Determine the [x, y] coordinate at the center of the cell enclosing the given text.  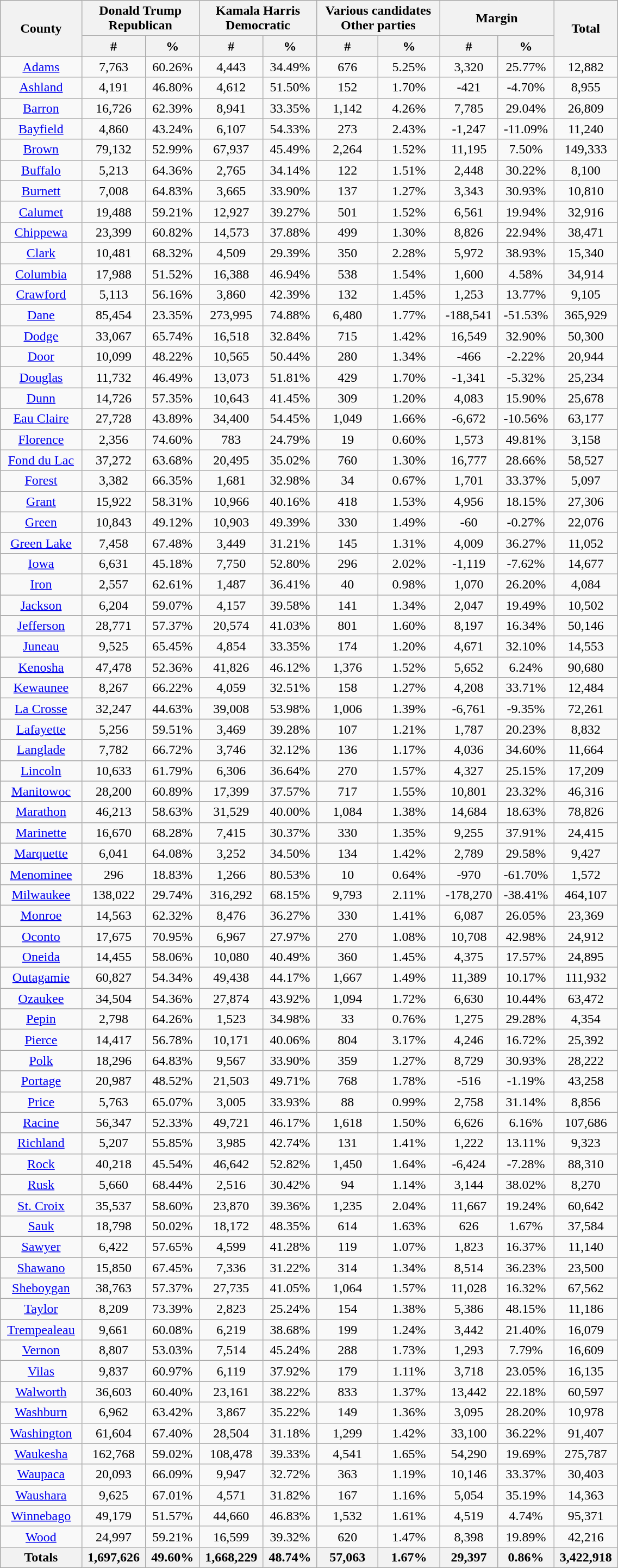
2.02% [409, 563]
20.23% [526, 729]
1,787 [469, 729]
350 [348, 253]
34,400 [231, 419]
9,525 [114, 647]
24,997 [114, 1536]
4,375 [469, 957]
58.31% [172, 501]
48.52% [172, 1081]
Ashland [41, 88]
90,680 [586, 667]
111,932 [586, 978]
131 [348, 1143]
Shawano [41, 1268]
2.43% [409, 129]
-1,341 [469, 377]
36,603 [114, 1392]
3,320 [469, 67]
3,665 [231, 191]
26.05% [526, 915]
34,914 [586, 274]
Green [41, 522]
55.85% [172, 1143]
5,097 [586, 481]
65.74% [172, 336]
1,253 [469, 295]
-1.19% [526, 1081]
359 [348, 1061]
29.58% [526, 853]
10,171 [231, 1040]
28,200 [114, 791]
Portage [41, 1081]
6,967 [231, 936]
Langlade [41, 750]
9,323 [586, 1143]
3,343 [469, 191]
2,798 [114, 1019]
34.14% [290, 170]
4,519 [469, 1516]
15,340 [586, 253]
16.32% [526, 1288]
34,504 [114, 999]
20,093 [114, 1474]
4,208 [469, 688]
7,336 [231, 1268]
13.11% [526, 1143]
1,006 [348, 709]
St. Croix [41, 1205]
66.35% [172, 481]
6,107 [231, 129]
33.71% [526, 688]
5,113 [114, 295]
-60 [469, 522]
2,356 [114, 439]
4,571 [231, 1495]
464,107 [586, 895]
16.37% [526, 1247]
Door [41, 357]
41.45% [290, 398]
4,354 [586, 1019]
418 [348, 501]
28,222 [586, 1061]
57,063 [348, 1557]
10,966 [231, 501]
65.07% [172, 1102]
-516 [469, 1081]
4,246 [469, 1040]
49,721 [231, 1123]
4.26% [409, 108]
429 [348, 377]
2,823 [231, 1309]
1.37% [409, 1392]
1.60% [409, 626]
95,371 [586, 1516]
8,267 [114, 688]
66.22% [172, 688]
2,264 [348, 150]
25,678 [586, 398]
Dunn [41, 398]
41,826 [231, 667]
36.22% [526, 1433]
1,299 [348, 1433]
6,631 [114, 563]
9,427 [586, 853]
10,801 [469, 791]
Rock [41, 1164]
13,073 [231, 377]
42.74% [290, 1143]
7,782 [114, 750]
18.83% [172, 874]
14,677 [586, 563]
53.03% [172, 1350]
1.65% [409, 1454]
145 [348, 543]
51.52% [172, 274]
49.71% [290, 1081]
119 [348, 1247]
Richland [41, 1143]
2,765 [231, 170]
1,094 [348, 999]
11,732 [114, 377]
56,347 [114, 1123]
1.55% [409, 791]
16,549 [469, 336]
51.57% [172, 1516]
1.35% [409, 833]
8,807 [114, 1350]
1.54% [409, 274]
7,763 [114, 67]
Marathon [41, 812]
59.51% [172, 729]
8,941 [231, 108]
-0.27% [526, 522]
22,076 [586, 522]
21,503 [231, 1081]
Trempealeau [41, 1330]
5,213 [114, 170]
22.18% [526, 1392]
0.60% [409, 439]
3,382 [114, 481]
Various candidatesOther parties [378, 18]
136 [348, 750]
21.40% [526, 1330]
59.07% [172, 605]
58.60% [172, 1205]
715 [348, 336]
60.26% [172, 67]
Lafayette [41, 729]
6,422 [114, 1247]
2,047 [469, 605]
Washington [41, 1433]
Marquette [41, 853]
34.60% [526, 750]
1.61% [409, 1516]
24,895 [586, 957]
20,495 [231, 460]
Kewaunee [41, 688]
4,860 [114, 129]
8,826 [469, 232]
6,119 [231, 1371]
14,553 [586, 647]
-5.32% [526, 377]
1.53% [409, 501]
64.36% [172, 170]
7,458 [114, 543]
833 [348, 1392]
49,438 [231, 978]
1.08% [409, 936]
Sheboygan [41, 1288]
804 [348, 1040]
27,306 [586, 501]
48.15% [526, 1309]
3,442 [469, 1330]
0.98% [409, 584]
4,443 [231, 67]
3,449 [231, 543]
16,609 [586, 1350]
68.44% [172, 1185]
60.40% [172, 1392]
31.18% [290, 1433]
-7.28% [526, 1164]
9,947 [231, 1474]
273 [348, 129]
1,376 [348, 667]
14,726 [114, 398]
1.17% [409, 750]
Juneau [41, 647]
5,763 [114, 1102]
-10.56% [526, 419]
34 [348, 481]
149,333 [586, 150]
Sawyer [41, 1247]
23.05% [526, 1371]
-421 [469, 88]
35.02% [290, 460]
Forest [41, 481]
60.97% [172, 1371]
3,469 [231, 729]
39.33% [290, 1454]
760 [348, 460]
1.07% [409, 1247]
38.68% [290, 1330]
9,567 [231, 1061]
27,874 [231, 999]
4.58% [526, 274]
31.21% [290, 543]
9,661 [114, 1330]
1.50% [409, 1123]
30.22% [526, 170]
7,785 [469, 108]
29,397 [469, 1557]
50,300 [586, 336]
1.63% [409, 1226]
360 [348, 957]
40,218 [114, 1164]
162,768 [114, 1454]
7.50% [526, 150]
167 [348, 1495]
18,296 [114, 1061]
8,729 [469, 1061]
134 [348, 853]
12,927 [231, 212]
16,135 [586, 1371]
62.39% [172, 108]
37.57% [290, 791]
14,573 [231, 232]
46,213 [114, 812]
7,514 [231, 1350]
78,826 [586, 812]
10,481 [114, 253]
61.79% [172, 771]
Milwaukee [41, 895]
1,572 [586, 874]
11,028 [469, 1288]
29.74% [172, 895]
67.01% [172, 1495]
1.31% [409, 543]
30.42% [290, 1185]
9,255 [469, 833]
49,179 [114, 1516]
273,995 [231, 315]
Crawford [41, 295]
4,084 [586, 584]
43,258 [586, 1081]
38,763 [114, 1288]
1.14% [409, 1185]
10.17% [526, 978]
36.64% [290, 771]
31,529 [231, 812]
48.35% [290, 1226]
38.22% [290, 1392]
19,488 [114, 212]
6,087 [469, 915]
Rusk [41, 1185]
9,793 [348, 895]
Walworth [41, 1392]
54.36% [172, 999]
16,518 [231, 336]
37.91% [526, 833]
40 [348, 584]
28,771 [114, 626]
107,686 [586, 1123]
27,728 [114, 419]
Total [586, 28]
Manitowoc [41, 791]
54.33% [290, 129]
614 [348, 1226]
620 [348, 1536]
6,561 [469, 212]
9,105 [586, 295]
57.65% [172, 1247]
122 [348, 170]
68.28% [172, 833]
Kenosha [41, 667]
32.12% [290, 750]
57.35% [172, 398]
58.06% [172, 957]
801 [348, 626]
0.76% [409, 1019]
4,327 [469, 771]
7.79% [526, 1350]
-38.41% [526, 895]
1.78% [409, 1081]
35.19% [526, 1495]
7,750 [231, 563]
23,399 [114, 232]
5,652 [469, 667]
-466 [469, 357]
13,442 [469, 1392]
3.17% [409, 1040]
Kamala HarrisDemocratic [258, 18]
67.48% [172, 543]
16,726 [114, 108]
288 [348, 1350]
Oconto [41, 936]
20,987 [114, 1081]
27,735 [231, 1288]
16,777 [469, 460]
138,022 [114, 895]
6.24% [526, 667]
19.94% [526, 212]
1,823 [469, 1247]
768 [348, 1081]
74.88% [290, 315]
63.42% [172, 1412]
-4.70% [526, 88]
3,158 [586, 439]
17,399 [231, 791]
Sauk [41, 1226]
8,476 [231, 915]
1,681 [231, 481]
-11.09% [526, 129]
1.24% [409, 1330]
676 [348, 67]
37.88% [290, 232]
-188,541 [469, 315]
19.89% [526, 1536]
42.98% [526, 936]
16,670 [114, 833]
1.77% [409, 315]
26.20% [526, 584]
Fond du Lac [41, 460]
8,955 [586, 88]
275,787 [586, 1454]
5,660 [114, 1185]
51.81% [290, 377]
14,563 [114, 915]
25,234 [586, 377]
5,972 [469, 253]
39,008 [231, 709]
3,095 [469, 1412]
39.28% [290, 729]
-6,672 [469, 419]
1,697,626 [114, 1557]
37,272 [114, 460]
11,186 [586, 1309]
20,944 [586, 357]
16.34% [526, 626]
60,597 [586, 1392]
1,487 [231, 584]
54.45% [290, 419]
Menominee [41, 874]
23,500 [586, 1268]
8,514 [469, 1268]
60.89% [172, 791]
1,573 [469, 439]
Buffalo [41, 170]
19.24% [526, 1205]
26,809 [586, 108]
19.49% [526, 605]
34.49% [290, 67]
Winnebago [41, 1516]
Waushara [41, 1495]
32,247 [114, 709]
54,290 [469, 1454]
40.49% [290, 957]
3,860 [231, 295]
37.92% [290, 1371]
62.32% [172, 915]
73.39% [172, 1309]
132 [348, 295]
Waupaca [41, 1474]
39.36% [290, 1205]
10,146 [469, 1474]
46,316 [586, 791]
Donald TrumpRepublican [140, 18]
42,216 [586, 1536]
60.82% [172, 232]
68.15% [290, 895]
3,422,918 [586, 1557]
94 [348, 1185]
24,415 [586, 833]
4,509 [231, 253]
46.12% [290, 667]
1,070 [469, 584]
5,386 [469, 1309]
6,480 [348, 315]
1.16% [409, 1495]
41.03% [290, 626]
49.39% [290, 522]
10,643 [231, 398]
38.93% [526, 253]
31.82% [290, 1495]
17,988 [114, 274]
1.19% [409, 1474]
1,450 [348, 1164]
10,810 [586, 191]
39.27% [290, 212]
363 [348, 1474]
46.49% [172, 377]
63,177 [586, 419]
64.08% [172, 853]
Adams [41, 67]
Marinette [41, 833]
45.54% [172, 1164]
24,912 [586, 936]
59.02% [172, 1454]
11,195 [469, 150]
67,562 [586, 1288]
280 [348, 357]
Burnett [41, 191]
Wood [41, 1536]
35,537 [114, 1205]
52.80% [290, 563]
23.35% [172, 315]
66.09% [172, 1474]
10,099 [114, 357]
1,532 [348, 1516]
4,009 [469, 543]
Ozaukee [41, 999]
6,219 [231, 1330]
365,929 [586, 315]
29.28% [526, 1019]
Clark [41, 253]
Columbia [41, 274]
Iron [41, 584]
50,146 [586, 626]
58.63% [172, 812]
8,832 [586, 729]
33,100 [469, 1433]
11,052 [586, 543]
8,209 [114, 1309]
18,172 [231, 1226]
80.53% [290, 874]
499 [348, 232]
783 [231, 439]
-178,270 [469, 895]
19 [348, 439]
8,270 [586, 1185]
1,266 [231, 874]
14,684 [469, 812]
Racine [41, 1123]
2,557 [114, 584]
50.02% [172, 1226]
4,956 [469, 501]
9,625 [114, 1495]
39.58% [290, 605]
Eau Claire [41, 419]
-1,119 [469, 563]
46.17% [290, 1123]
10,633 [114, 771]
La Crosse [41, 709]
27.97% [290, 936]
62.61% [172, 584]
14,455 [114, 957]
-1,247 [469, 129]
Iowa [41, 563]
3,005 [231, 1102]
42.39% [290, 295]
9,837 [114, 1371]
4,671 [469, 647]
Brown [41, 150]
5,256 [114, 729]
7,008 [114, 191]
0.86% [526, 1557]
0.99% [409, 1102]
538 [348, 274]
33,067 [114, 336]
1,084 [348, 812]
1,600 [469, 274]
Oneida [41, 957]
6,962 [114, 1412]
20,574 [231, 626]
4,157 [231, 605]
501 [348, 212]
-6,761 [469, 709]
6,041 [114, 853]
37,584 [586, 1226]
51.50% [290, 88]
1,142 [348, 108]
174 [348, 647]
46.83% [290, 1516]
5,207 [114, 1143]
-6,424 [469, 1164]
34.50% [290, 853]
1.39% [409, 709]
25.24% [290, 1309]
41.28% [290, 1247]
40.16% [290, 501]
-970 [469, 874]
Grant [41, 501]
68.32% [172, 253]
1.47% [409, 1536]
Waukesha [41, 1454]
17.57% [526, 957]
23,870 [231, 1205]
Vilas [41, 1371]
46,642 [231, 1164]
88 [348, 1102]
32.10% [526, 647]
6,626 [469, 1123]
Chippewa [41, 232]
Washburn [41, 1412]
199 [348, 1330]
2.11% [409, 895]
12,882 [586, 67]
314 [348, 1268]
25.15% [526, 771]
28,504 [231, 1433]
52.33% [172, 1123]
11,667 [469, 1205]
45.49% [290, 150]
6.16% [526, 1123]
19.69% [526, 1454]
16.72% [526, 1040]
85,454 [114, 315]
1,293 [469, 1350]
36.41% [290, 584]
158 [348, 688]
49.60% [172, 1557]
66.72% [172, 750]
1,235 [348, 1205]
10,978 [586, 1412]
1.21% [409, 729]
1.73% [409, 1350]
48.74% [290, 1557]
Vernon [41, 1350]
15,922 [114, 501]
141 [348, 605]
54.34% [172, 978]
23,161 [231, 1392]
1.66% [409, 419]
74.60% [172, 439]
40.06% [290, 1040]
18.63% [526, 812]
33 [348, 1019]
38.02% [526, 1185]
30,403 [586, 1474]
32.84% [290, 336]
24.79% [290, 439]
1,049 [348, 419]
1,668,229 [231, 1557]
6,306 [231, 771]
1,667 [348, 978]
56.16% [172, 295]
1,523 [231, 1019]
11,389 [469, 978]
53.98% [290, 709]
137 [348, 191]
10,903 [231, 522]
Taylor [41, 1309]
58,527 [586, 460]
29.39% [290, 253]
23,369 [586, 915]
Jackson [41, 605]
Douglas [41, 377]
4,036 [469, 750]
0.67% [409, 481]
47,478 [114, 667]
1.51% [409, 170]
28.66% [526, 460]
8,856 [586, 1102]
3,144 [469, 1185]
38,471 [586, 232]
8,197 [469, 626]
152 [348, 88]
10.44% [526, 999]
34.98% [290, 1019]
1,222 [469, 1143]
626 [469, 1226]
Florence [41, 439]
1,618 [348, 1123]
309 [348, 398]
45.24% [290, 1350]
4,083 [469, 398]
16,599 [231, 1536]
23.32% [526, 791]
149 [348, 1412]
43.89% [172, 419]
10,080 [231, 957]
717 [348, 791]
3,252 [231, 853]
63.68% [172, 460]
-9.35% [526, 709]
Price [41, 1102]
8,100 [586, 170]
64.26% [172, 1019]
2,448 [469, 170]
46.80% [172, 88]
Margin [497, 18]
107 [348, 729]
Dane [41, 315]
3,746 [231, 750]
79,132 [114, 150]
0.64% [409, 874]
Barron [41, 108]
61,604 [114, 1433]
32.72% [290, 1474]
Polk [41, 1061]
2,516 [231, 1185]
29.04% [526, 108]
11,140 [586, 1247]
11,664 [586, 750]
44.63% [172, 709]
12,484 [586, 688]
70.95% [172, 936]
63,472 [586, 999]
Pepin [41, 1019]
67.45% [172, 1268]
1.72% [409, 999]
14,363 [586, 1495]
67,937 [231, 150]
91,407 [586, 1433]
316,292 [231, 895]
15,850 [114, 1268]
60.08% [172, 1330]
1,064 [348, 1288]
3,985 [231, 1143]
4.74% [526, 1516]
39.32% [290, 1536]
4,854 [231, 647]
10,708 [469, 936]
10,843 [114, 522]
25,392 [586, 1040]
45.18% [172, 563]
16,079 [586, 1330]
2,758 [469, 1102]
4,612 [231, 88]
3,867 [231, 1412]
36.23% [526, 1268]
1.64% [409, 1164]
18.15% [526, 501]
-61.70% [526, 874]
4,059 [231, 688]
3,718 [469, 1371]
31.22% [290, 1268]
6,204 [114, 605]
2,789 [469, 853]
10,565 [231, 357]
88,310 [586, 1164]
32.98% [290, 481]
Calumet [41, 212]
25.77% [526, 67]
52.36% [172, 667]
5,054 [469, 1495]
County [41, 28]
2.04% [409, 1205]
Green Lake [41, 543]
1.36% [409, 1412]
6,630 [469, 999]
65.45% [172, 647]
30.37% [290, 833]
32.51% [290, 688]
10,502 [586, 605]
41.05% [290, 1288]
Jefferson [41, 626]
44.17% [290, 978]
-7.62% [526, 563]
49.81% [526, 439]
72,261 [586, 709]
33.93% [290, 1102]
52.82% [290, 1164]
8,398 [469, 1536]
1,701 [469, 481]
67.40% [172, 1433]
43.92% [290, 999]
17,675 [114, 936]
108,478 [231, 1454]
49.12% [172, 522]
28.20% [526, 1412]
2.28% [409, 253]
14,417 [114, 1040]
50.44% [290, 357]
46.94% [290, 274]
4,191 [114, 88]
18,798 [114, 1226]
179 [348, 1371]
11,240 [586, 129]
Monroe [41, 915]
Dodge [41, 336]
56.78% [172, 1040]
43.24% [172, 129]
4,541 [348, 1454]
32.90% [526, 336]
-51.53% [526, 315]
Outagamie [41, 978]
5.25% [409, 67]
16,388 [231, 274]
32,916 [586, 212]
Bayfield [41, 129]
154 [348, 1309]
48.22% [172, 357]
40.00% [290, 812]
1.11% [409, 1371]
10 [348, 874]
Totals [41, 1557]
13.77% [526, 295]
7,415 [231, 833]
1,275 [469, 1019]
Lincoln [41, 771]
52.99% [172, 150]
22.94% [526, 232]
17,209 [586, 771]
15.90% [526, 398]
44,660 [231, 1516]
60,827 [114, 978]
-2.22% [526, 357]
35.22% [290, 1412]
Pierce [41, 1040]
31.14% [526, 1102]
4,599 [231, 1247]
60,642 [586, 1205]
